Output the (X, Y) coordinate of the center of the cell containing the given text.  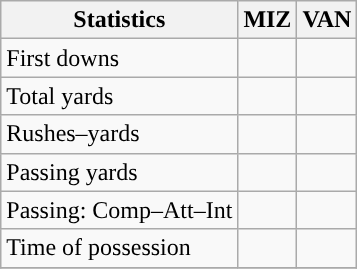
Passing: Comp–Att–Int (120, 210)
Passing yards (120, 172)
Total yards (120, 96)
Rushes–yards (120, 134)
Statistics (120, 20)
MIZ (268, 20)
Time of possession (120, 248)
VAN (327, 20)
First downs (120, 58)
